From the cell containing the given text, extract its center point as [x, y] coordinate. 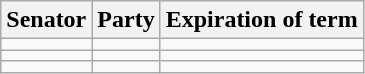
Expiration of term [262, 20]
Party [126, 20]
Senator [46, 20]
